Return (X, Y) of the center of cell containing provided text 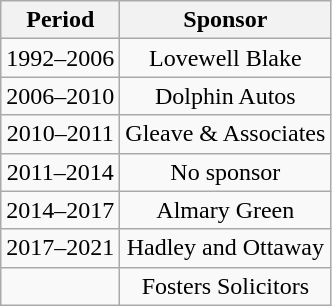
Hadley and Ottaway (226, 248)
1992–2006 (60, 58)
Sponsor (226, 20)
Gleave & Associates (226, 134)
2011–2014 (60, 172)
2014–2017 (60, 210)
2017–2021 (60, 248)
2010–2011 (60, 134)
Almary Green (226, 210)
Period (60, 20)
2006–2010 (60, 96)
Dolphin Autos (226, 96)
No sponsor (226, 172)
Fosters Solicitors (226, 286)
Lovewell Blake (226, 58)
